Output the [X, Y] coordinate of the center of the cell containing the given text.  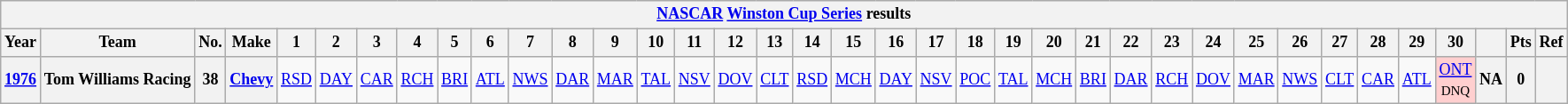
15 [854, 43]
5 [455, 43]
14 [812, 43]
28 [1378, 43]
Make [252, 43]
10 [656, 43]
Team [117, 43]
8 [572, 43]
23 [1172, 43]
26 [1300, 43]
19 [1013, 43]
22 [1130, 43]
25 [1256, 43]
6 [490, 43]
29 [1417, 43]
Ref [1551, 43]
NASCAR Winston Cup Series results [784, 14]
POC [975, 80]
No. [211, 43]
27 [1339, 43]
13 [774, 43]
24 [1214, 43]
38 [211, 80]
0 [1520, 80]
Pts [1520, 43]
21 [1093, 43]
Tom Williams Racing [117, 80]
ONTDNQ [1455, 80]
1 [297, 43]
11 [695, 43]
30 [1455, 43]
3 [376, 43]
NA [1492, 80]
9 [616, 43]
1976 [21, 80]
2 [336, 43]
18 [975, 43]
4 [417, 43]
16 [896, 43]
17 [935, 43]
Year [21, 43]
7 [530, 43]
12 [735, 43]
20 [1054, 43]
Chevy [252, 80]
